Pinpoint the cell where the given text exists, returning its [X, Y] midpoint coordinate. 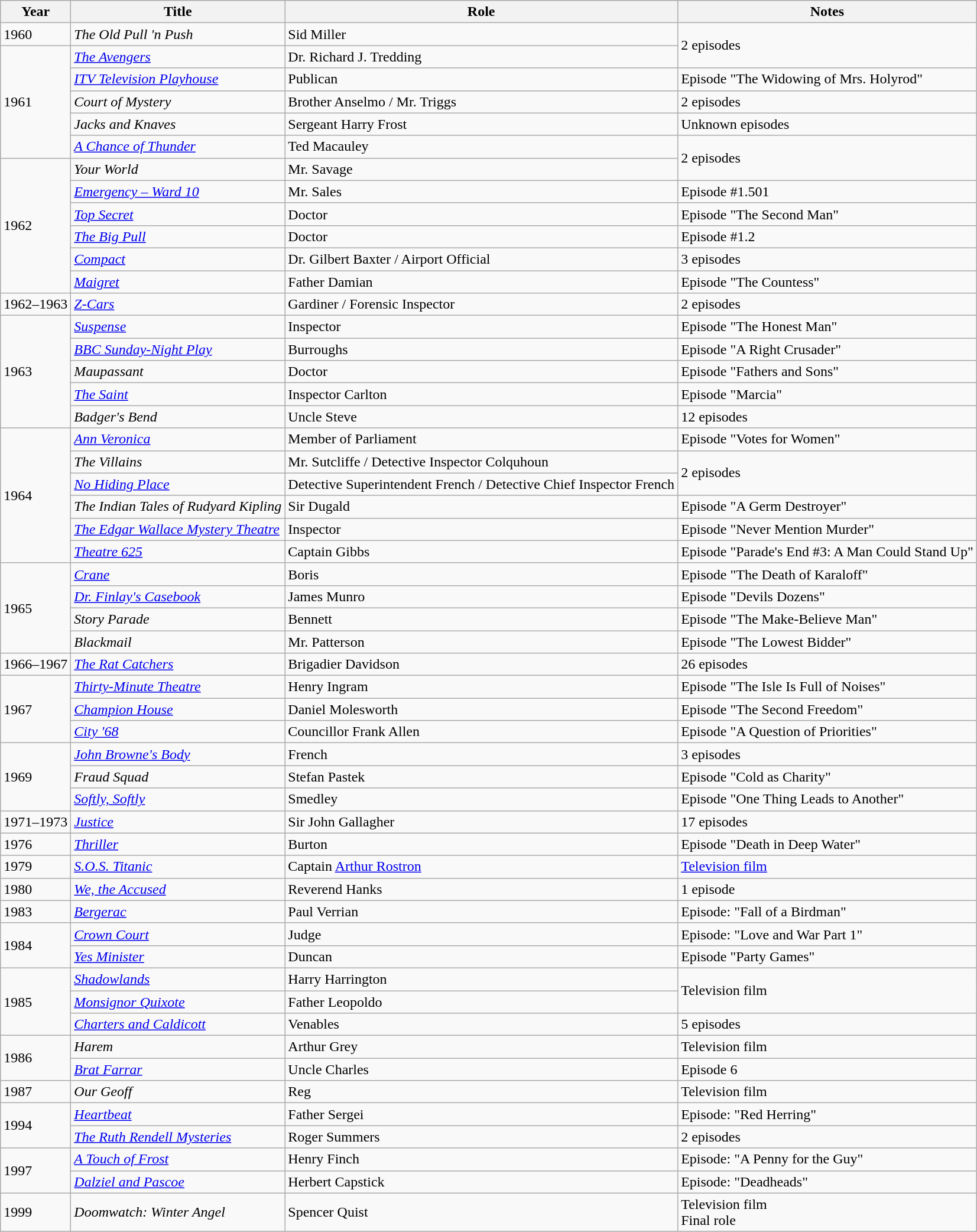
Dalziel and Pascoe [178, 1182]
Episode 6 [827, 1069]
Brother Anselmo / Mr. Triggs [481, 102]
Ted Macauley [481, 147]
Burroughs [481, 349]
Sir John Gallagher [481, 822]
Emergency – Ward 10 [178, 192]
Our Geoff [178, 1092]
1964 [35, 495]
Jacks and Knaves [178, 124]
The Old Pull 'n Push [178, 34]
Theatre 625 [178, 552]
Episode "A Germ Destroyer" [827, 507]
Z-Cars [178, 304]
Charters and Caldicott [178, 1024]
1963 [35, 372]
1971–1973 [35, 822]
Compact [178, 259]
Episode "The Honest Man" [827, 327]
Detective Superintendent French / Detective Chief Inspector French [481, 484]
1966–1967 [35, 664]
Brigadier Davidson [481, 664]
Captain Arthur Rostron [481, 867]
Episode "The Second Man" [827, 214]
5 episodes [827, 1024]
No Hiding Place [178, 484]
Episode "The Death of Karaloff" [827, 574]
Father Leopoldo [481, 1002]
Episode #1.501 [827, 192]
French [481, 754]
Episode "The Widowing of Mrs. Holyrod" [827, 79]
Television film Final role [827, 1212]
Episode: "Love and War Part 1" [827, 934]
1980 [35, 889]
Fraud Squad [178, 777]
Daniel Molesworth [481, 709]
17 episodes [827, 822]
Crane [178, 574]
The Villains [178, 462]
Episode: "Fall of a Birdman" [827, 912]
ITV Television Playhouse [178, 79]
The Rat Catchers [178, 664]
Softly, Softly [178, 799]
The Ruth Rendell Mysteries [178, 1137]
Mr. Patterson [481, 641]
The Avengers [178, 57]
1960 [35, 34]
Bergerac [178, 912]
Year [35, 12]
The Big Pull [178, 236]
Reverend Hanks [481, 889]
Episode "The Second Freedom" [827, 709]
Brat Farrar [178, 1069]
Paul Verrian [481, 912]
Judge [481, 934]
Arthur Grey [481, 1047]
Episode "Party Games" [827, 957]
Father Damian [481, 282]
Justice [178, 822]
1969 [35, 777]
Bennett [481, 619]
John Browne's Body [178, 754]
Episode "The Lowest Bidder" [827, 641]
The Edgar Wallace Mystery Theatre [178, 529]
Role [481, 12]
Episode "Death in Deep Water" [827, 844]
Heartbeat [178, 1114]
Monsignor Quixote [178, 1002]
Henry Finch [481, 1159]
Episode "Devils Dozens" [827, 596]
The Saint [178, 394]
City '68 [178, 732]
A Chance of Thunder [178, 147]
Publican [481, 79]
Mr. Sales [481, 192]
26 episodes [827, 664]
Mr. Savage [481, 169]
Notes [827, 12]
Duncan [481, 957]
Blackmail [178, 641]
Episode "The Make-Believe Man" [827, 619]
Episode "Never Mention Murder" [827, 529]
Episode "Parade's End #3: A Man Could Stand Up" [827, 552]
Unknown episodes [827, 124]
Maupassant [178, 372]
Boris [481, 574]
Harem [178, 1047]
BBC Sunday-Night Play [178, 349]
The Indian Tales of Rudyard Kipling [178, 507]
1962–1963 [35, 304]
Uncle Charles [481, 1069]
Herbert Capstick [481, 1182]
Episode #1.2 [827, 236]
Mr. Sutcliffe / Detective Inspector Colquhoun [481, 462]
Episode "Fathers and Sons" [827, 372]
Uncle Steve [481, 417]
James Munro [481, 596]
Stefan Pastek [481, 777]
Top Secret [178, 214]
Councillor Frank Allen [481, 732]
Episode: "Deadheads" [827, 1182]
12 episodes [827, 417]
Dr. Finlay's Casebook [178, 596]
1987 [35, 1092]
Your World [178, 169]
Sid Miller [481, 34]
Champion House [178, 709]
Dr. Gilbert Baxter / Airport Official [481, 259]
1 episode [827, 889]
1986 [35, 1058]
A Touch of Frost [178, 1159]
Inspector Carlton [481, 394]
Thirty-Minute Theatre [178, 687]
Father Sergei [481, 1114]
Suspense [178, 327]
Yes Minister [178, 957]
Shadowlands [178, 979]
Captain Gibbs [481, 552]
Smedley [481, 799]
1965 [35, 608]
We, the Accused [178, 889]
S.O.S. Titanic [178, 867]
Episode "Cold as Charity" [827, 777]
Ann Veronica [178, 439]
Harry Harrington [481, 979]
Title [178, 12]
Episode: "A Penny for the Guy" [827, 1159]
Badger's Bend [178, 417]
Court of Mystery [178, 102]
Story Parade [178, 619]
1962 [35, 225]
Maigret [178, 282]
1967 [35, 709]
Henry Ingram [481, 687]
Episode "The Countess" [827, 282]
Spencer Quist [481, 1212]
Thriller [178, 844]
Gardiner / Forensic Inspector [481, 304]
1976 [35, 844]
1985 [35, 1001]
Episode: "Red Herring" [827, 1114]
1984 [35, 945]
1983 [35, 912]
1997 [35, 1171]
1979 [35, 867]
1961 [35, 102]
Member of Parliament [481, 439]
Burton [481, 844]
1994 [35, 1126]
Dr. Richard J. Tredding [481, 57]
Episode "Marcia" [827, 394]
Reg [481, 1092]
Doomwatch: Winter Angel [178, 1212]
Episode "One Thing Leads to Another" [827, 799]
Episode "A Question of Priorities" [827, 732]
1999 [35, 1212]
Episode "The Isle Is Full of Noises" [827, 687]
Episode "A Right Crusader" [827, 349]
Roger Summers [481, 1137]
Episode "Votes for Women" [827, 439]
Sir Dugald [481, 507]
Crown Court [178, 934]
Venables [481, 1024]
Sergeant Harry Frost [481, 124]
